Identify which cell holds the provided text, then report its [X, Y] central coordinate. 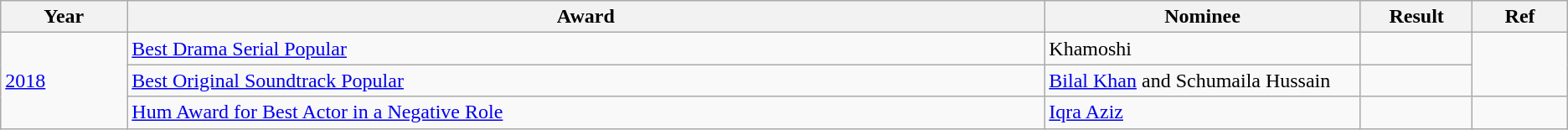
Best Original Soundtrack Popular [586, 81]
Iqra Aziz [1203, 112]
Award [586, 17]
Hum Award for Best Actor in a Negative Role [586, 112]
Ref [1519, 17]
Best Drama Serial Popular [586, 49]
Result [1416, 17]
2018 [64, 81]
Nominee [1203, 17]
Year [64, 17]
Bilal Khan and Schumaila Hussain [1203, 81]
Khamoshi [1203, 49]
